From the cell containing the given text, extract its center point as (X, Y) coordinate. 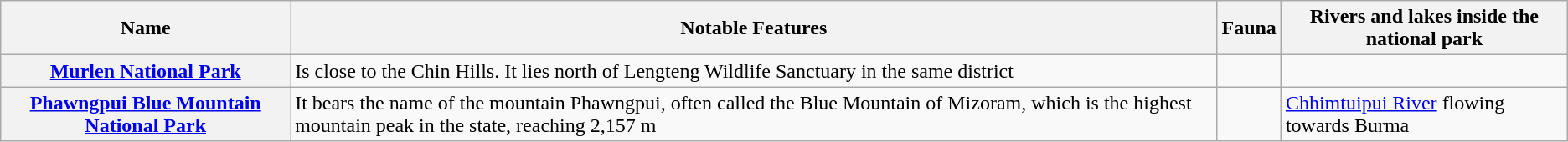
Fauna (1249, 28)
Rivers and lakes inside the national park (1424, 28)
Phawngpui Blue Mountain National Park (146, 114)
Is close to the Chin Hills. It lies north of Lengteng Wildlife Sanctuary in the same district (754, 71)
Notable Features (754, 28)
Murlen National Park (146, 71)
Name (146, 28)
Chhimtuipui River flowing towards Burma (1424, 114)
